Locate the cell with the specified text and output its (X, Y) center coordinate. 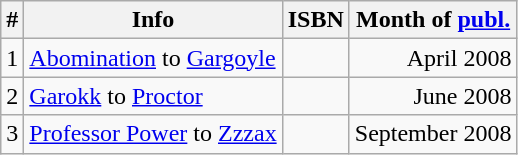
2 (12, 96)
Garokk to Proctor (153, 96)
June 2008 (433, 96)
Professor Power to Zzzax (153, 134)
ISBN (316, 20)
April 2008 (433, 58)
Info (153, 20)
September 2008 (433, 134)
1 (12, 58)
3 (12, 134)
Month of publ. (433, 20)
Abomination to Gargoyle (153, 58)
# (12, 20)
